Extract the (X, Y) coordinate from the center of the cell holding the provided text.  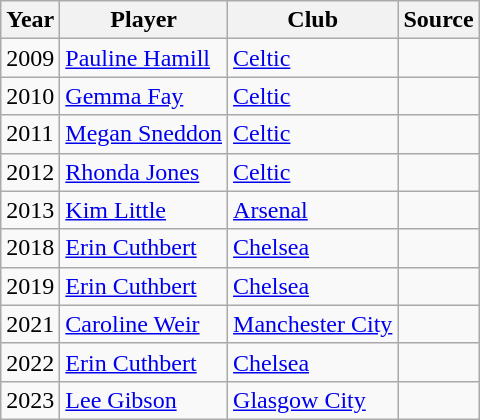
Source (438, 20)
Gemma Fay (144, 96)
2022 (30, 362)
2023 (30, 400)
2009 (30, 58)
Caroline Weir (144, 324)
Megan Sneddon (144, 134)
Glasgow City (313, 400)
Manchester City (313, 324)
Kim Little (144, 210)
2012 (30, 172)
2018 (30, 248)
2021 (30, 324)
Year (30, 20)
Arsenal (313, 210)
2019 (30, 286)
2013 (30, 210)
Club (313, 20)
Lee Gibson (144, 400)
Rhonda Jones (144, 172)
2011 (30, 134)
Pauline Hamill (144, 58)
2010 (30, 96)
Player (144, 20)
